Determine the [X, Y] coordinate at the center of the cell enclosing the given text.  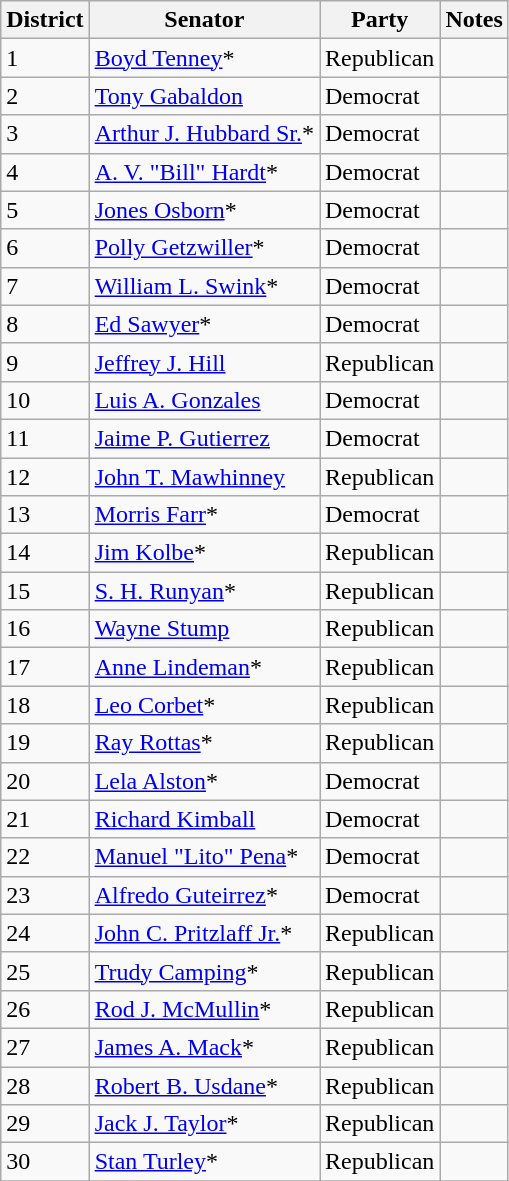
Party [380, 20]
Ed Sawyer* [204, 324]
4 [45, 172]
2 [45, 96]
James A. Mack* [204, 1047]
16 [45, 629]
Rod J. McMullin* [204, 1009]
3 [45, 134]
20 [45, 781]
24 [45, 933]
District [45, 20]
A. V. "Bill" Hardt* [204, 172]
Ray Rottas* [204, 743]
8 [45, 324]
Anne Lindeman* [204, 667]
Senator [204, 20]
Polly Getzwiller* [204, 248]
Lela Alston* [204, 781]
22 [45, 857]
Trudy Camping* [204, 971]
6 [45, 248]
Jack J. Taylor* [204, 1124]
18 [45, 705]
Arthur J. Hubbard Sr.* [204, 134]
12 [45, 477]
Morris Farr* [204, 515]
28 [45, 1085]
Alfredo Guteirrez* [204, 895]
John C. Pritzlaff Jr.* [204, 933]
Wayne Stump [204, 629]
Boyd Tenney* [204, 58]
John T. Mawhinney [204, 477]
17 [45, 667]
23 [45, 895]
Jeffrey J. Hill [204, 362]
29 [45, 1124]
Leo Corbet* [204, 705]
1 [45, 58]
13 [45, 515]
27 [45, 1047]
15 [45, 591]
10 [45, 400]
Richard Kimball [204, 819]
S. H. Runyan* [204, 591]
Jones Osborn* [204, 210]
30 [45, 1162]
Manuel "Lito" Pena* [204, 857]
26 [45, 1009]
19 [45, 743]
Jim Kolbe* [204, 553]
7 [45, 286]
Jaime P. Gutierrez [204, 438]
9 [45, 362]
5 [45, 210]
Notes [474, 20]
Luis A. Gonzales [204, 400]
25 [45, 971]
21 [45, 819]
William L. Swink* [204, 286]
Robert B. Usdane* [204, 1085]
14 [45, 553]
Stan Turley* [204, 1162]
Tony Gabaldon [204, 96]
11 [45, 438]
